Find where the given text appears and provide that cell's center as [x, y] coordinate. 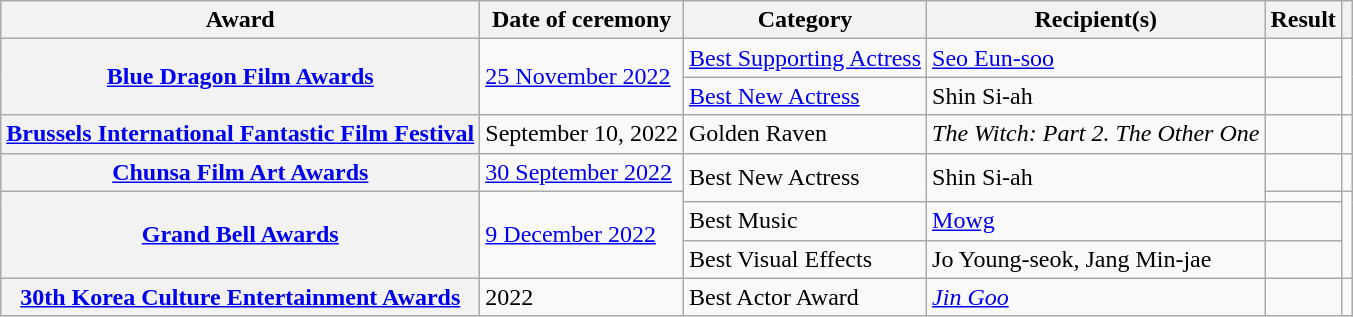
Best Music [804, 221]
Result [1303, 20]
Golden Raven [804, 134]
Category [804, 20]
30 September 2022 [582, 172]
September 10, 2022 [582, 134]
Grand Bell Awards [240, 234]
Chunsa Film Art Awards [240, 172]
Seo Eun-soo [1096, 58]
Date of ceremony [582, 20]
Brussels International Fantastic Film Festival [240, 134]
Jin Goo [1096, 297]
Best Supporting Actress [804, 58]
Blue Dragon Film Awards [240, 77]
25 November 2022 [582, 77]
Award [240, 20]
Mowg [1096, 221]
Best Actor Award [804, 297]
Jo Young-seok, Jang Min-jae [1096, 259]
30th Korea Culture Entertainment Awards [240, 297]
Best Visual Effects [804, 259]
Recipient(s) [1096, 20]
The Witch: Part 2. The Other One [1096, 134]
9 December 2022 [582, 234]
2022 [582, 297]
